Determine the [X, Y] coordinate at the center of the cell enclosing the given text.  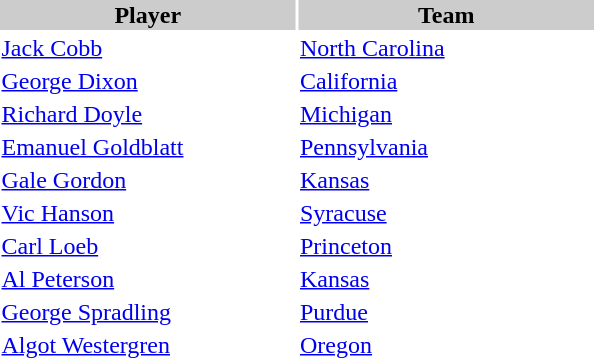
Jack Cobb [148, 48]
Carl Loeb [148, 246]
Michigan [446, 114]
George Spradling [148, 312]
Player [148, 15]
North Carolina [446, 48]
Al Peterson [148, 279]
Vic Hanson [148, 213]
Syracuse [446, 213]
Purdue [446, 312]
California [446, 81]
Princeton [446, 246]
Gale Gordon [148, 180]
Pennsylvania [446, 147]
Emanuel Goldblatt [148, 147]
George Dixon [148, 81]
Richard Doyle [148, 114]
Team [446, 15]
